Find where the given text appears and provide that cell's center as (X, Y) coordinate. 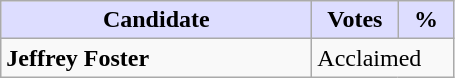
Acclaimed (383, 58)
Votes (355, 20)
Candidate (156, 20)
% (426, 20)
Jeffrey Foster (156, 58)
